Extract the [x, y] coordinate from the center of the cell holding the provided text.  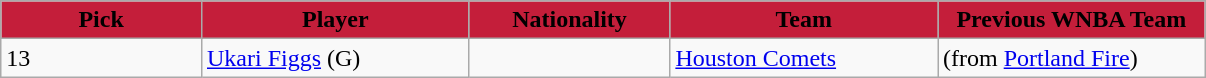
Nationality [570, 20]
(from Portland Fire) [1072, 58]
Houston Comets [804, 58]
Pick [102, 20]
Ukari Figgs (G) [335, 58]
Team [804, 20]
Player [335, 20]
Previous WNBA Team [1072, 20]
13 [102, 58]
